Detect which cell encompasses the target text, then output its [X, Y] center coordinate. 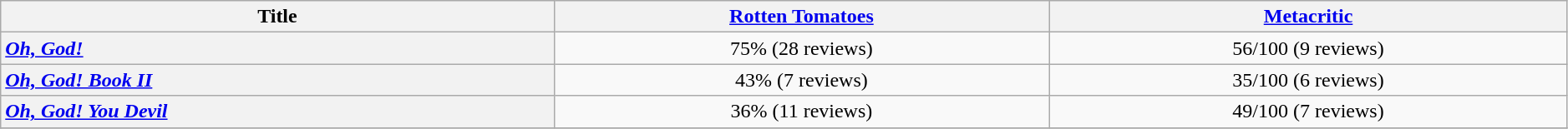
75% (28 reviews) [802, 48]
Oh, God! You Devil [277, 112]
Metacritic [1308, 17]
43% (7 reviews) [802, 80]
Oh, God! Book II [277, 80]
Rotten Tomatoes [802, 17]
49/100 (7 reviews) [1308, 112]
Title [277, 17]
56/100 (9 reviews) [1308, 48]
Oh, God! [277, 48]
35/100 (6 reviews) [1308, 80]
36% (11 reviews) [802, 112]
